Detect which cell encompasses the target text, then output its [X, Y] center coordinate. 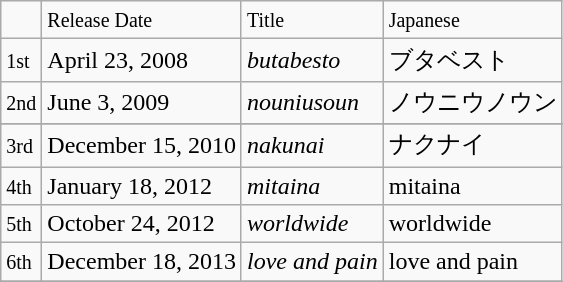
4th [22, 185]
June 3, 2009 [142, 102]
ナクナイ [472, 146]
December 15, 2010 [142, 146]
Japanese [472, 20]
3rd [22, 146]
2nd [22, 102]
nakunai [312, 146]
ノウニウノウン [472, 102]
5th [22, 224]
Release Date [142, 20]
ブタベスト [472, 60]
January 18, 2012 [142, 185]
nouniusoun [312, 102]
Title [312, 20]
October 24, 2012 [142, 224]
December 18, 2013 [142, 262]
1st [22, 60]
6th [22, 262]
April 23, 2008 [142, 60]
butabesto [312, 60]
